Extract the (X, Y) coordinate from the center of the cell holding the provided text.  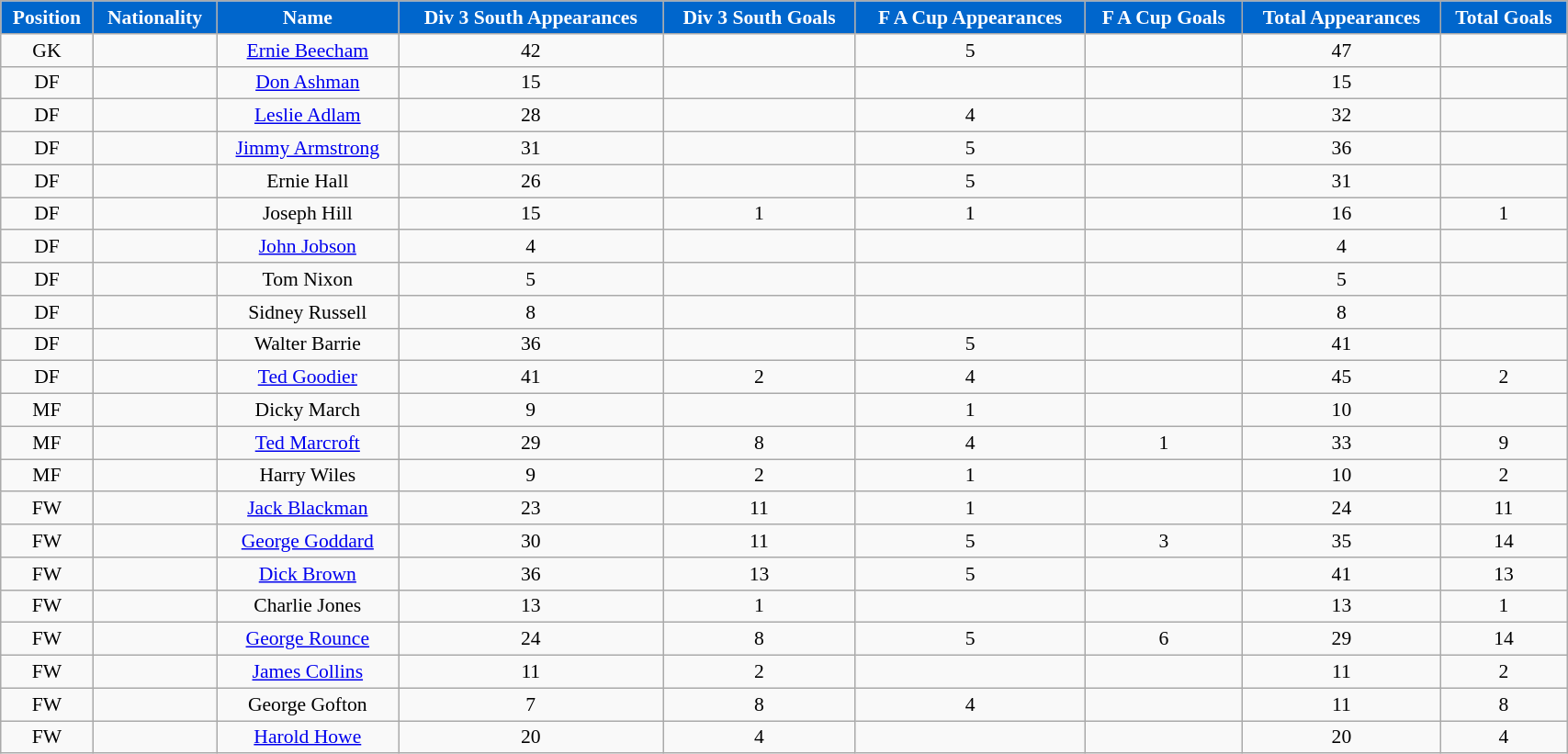
F A Cup Goals (1163, 17)
Dicky March (308, 411)
Leslie Adlam (308, 116)
Ted Marcroft (308, 443)
Charlie Jones (308, 606)
Don Ashman (308, 83)
George Rounce (308, 639)
Ernie Hall (308, 181)
33 (1342, 443)
GK (47, 51)
26 (531, 181)
Joseph Hill (308, 214)
6 (1163, 639)
23 (531, 509)
28 (531, 116)
George Gofton (308, 704)
Name (308, 17)
Ted Goodier (308, 377)
James Collins (308, 672)
Ernie Beecham (308, 51)
Div 3 South Goals (760, 17)
47 (1342, 51)
Div 3 South Appearances (531, 17)
Sidney Russell (308, 312)
16 (1342, 214)
Jimmy Armstrong (308, 149)
42 (531, 51)
Tom Nixon (308, 279)
John Jobson (308, 247)
Total Appearances (1342, 17)
45 (1342, 377)
Position (47, 17)
Jack Blackman (308, 509)
Dick Brown (308, 574)
7 (531, 704)
3 (1163, 541)
Harry Wiles (308, 476)
Walter Barrie (308, 344)
Harold Howe (308, 737)
35 (1342, 541)
32 (1342, 116)
Total Goals (1503, 17)
30 (531, 541)
Nationality (154, 17)
George Goddard (308, 541)
F A Cup Appearances (970, 17)
